From the cell containing the given text, extract its center point as (x, y) coordinate. 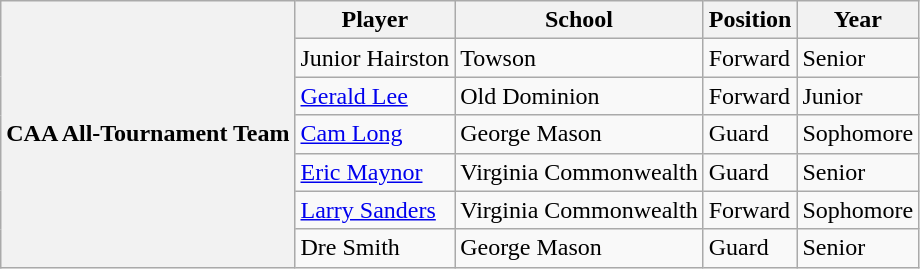
Player (375, 20)
Junior Hairston (375, 58)
Dre Smith (375, 248)
Eric Maynor (375, 172)
Old Dominion (579, 96)
Towson (579, 58)
Larry Sanders (375, 210)
Position (750, 20)
Gerald Lee (375, 96)
Cam Long (375, 134)
Junior (858, 96)
Year (858, 20)
School (579, 20)
CAA All-Tournament Team (148, 134)
